Search for the cell housing the specified text and yield its (x, y) center coordinate. 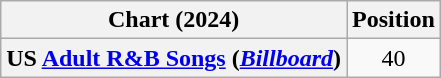
40 (394, 58)
Chart (2024) (174, 20)
Position (394, 20)
US Adult R&B Songs (Billboard) (174, 58)
